Detect which cell encompasses the target text, then output its (x, y) center coordinate. 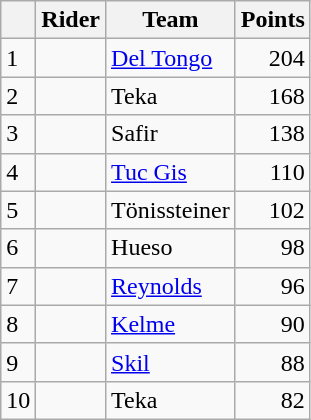
138 (272, 134)
110 (272, 172)
Skil (171, 362)
96 (272, 286)
6 (18, 248)
8 (18, 324)
98 (272, 248)
7 (18, 286)
Tuc Gis (171, 172)
Safir (171, 134)
Reynolds (171, 286)
204 (272, 58)
4 (18, 172)
10 (18, 400)
Tönissteiner (171, 210)
88 (272, 362)
3 (18, 134)
9 (18, 362)
90 (272, 324)
Rider (71, 20)
Del Tongo (171, 58)
Kelme (171, 324)
1 (18, 58)
5 (18, 210)
Points (272, 20)
168 (272, 96)
2 (18, 96)
Team (171, 20)
82 (272, 400)
Hueso (171, 248)
102 (272, 210)
